Capture the cell that displays the provided text and extract its (X, Y) central coordinate. 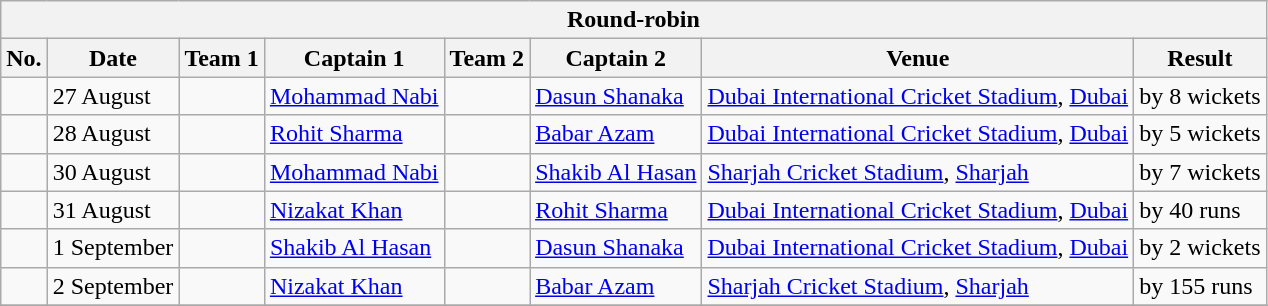
Venue (918, 58)
30 August (113, 172)
Date (113, 58)
by 155 runs (1200, 286)
28 August (113, 134)
by 5 wickets (1200, 134)
No. (24, 58)
27 August (113, 96)
Captain 2 (616, 58)
Captain 1 (354, 58)
by 7 wickets (1200, 172)
2 September (113, 286)
by 8 wickets (1200, 96)
Round-robin (634, 20)
Team 1 (222, 58)
by 40 runs (1200, 210)
Team 2 (487, 58)
1 September (113, 248)
31 August (113, 210)
by 2 wickets (1200, 248)
Result (1200, 58)
